Return [x, y] of the center of cell containing provided text 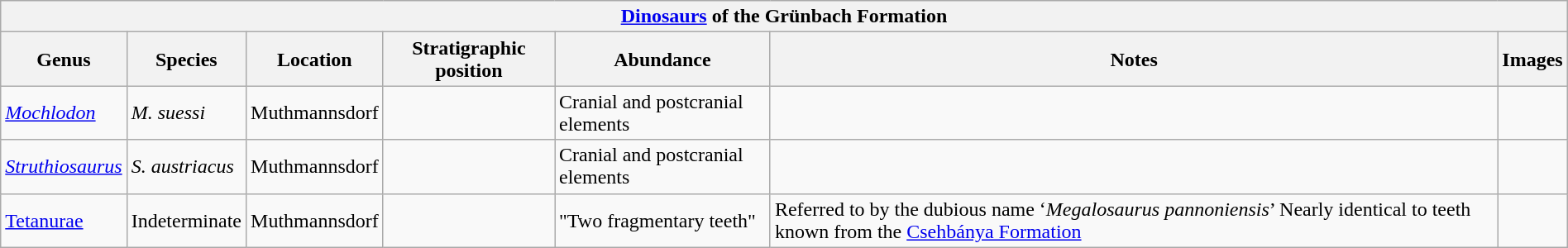
Struthiosaurus [64, 167]
Tetanurae [64, 220]
Indeterminate [186, 220]
Mochlodon [64, 112]
M. suessi [186, 112]
Referred to by the dubious name ‘Megalosaurus pannoniensis’ Nearly identical to teeth known from the Csehbánya Formation [1133, 220]
Species [186, 60]
Location [315, 60]
Images [1532, 60]
Stratigraphic position [468, 60]
Notes [1133, 60]
Dinosaurs of the Grünbach Formation [784, 17]
Genus [64, 60]
S. austriacus [186, 167]
Abundance [662, 60]
"Two fragmentary teeth" [662, 220]
